Return the (x, y) coordinate for the center point of the cell that contains the specified text.  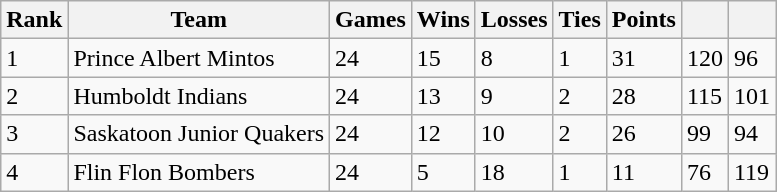
Losses (514, 20)
120 (704, 58)
Ties (580, 20)
Games (371, 20)
99 (704, 134)
26 (644, 134)
101 (752, 96)
11 (644, 172)
Prince Albert Mintos (199, 58)
18 (514, 172)
10 (514, 134)
76 (704, 172)
94 (752, 134)
12 (443, 134)
119 (752, 172)
Rank (34, 20)
9 (514, 96)
Wins (443, 20)
8 (514, 58)
Team (199, 20)
31 (644, 58)
3 (34, 134)
115 (704, 96)
Points (644, 20)
96 (752, 58)
4 (34, 172)
13 (443, 96)
15 (443, 58)
Humboldt Indians (199, 96)
Flin Flon Bombers (199, 172)
Saskatoon Junior Quakers (199, 134)
28 (644, 96)
5 (443, 172)
